Scan for the cell matching the given text and deliver its [x, y] coordinate at center. 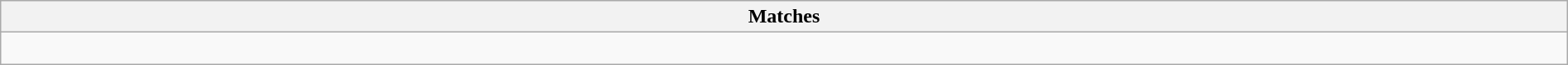
Matches [784, 17]
